Return the [X, Y] coordinate for the center point of the cell that contains the specified text.  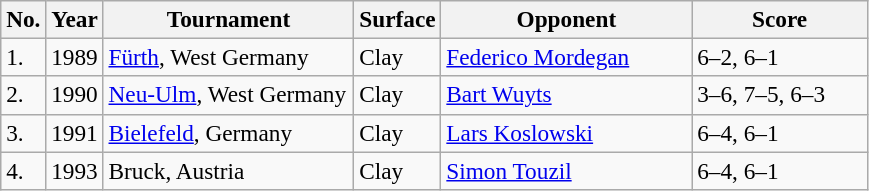
3–6, 7–5, 6–3 [780, 95]
Lars Koslowski [566, 133]
Year [74, 19]
Bielefeld, Germany [228, 133]
Tournament [228, 19]
4. [24, 170]
Neu-Ulm, West Germany [228, 95]
1990 [74, 95]
Surface [398, 19]
Score [780, 19]
Bart Wuyts [566, 95]
1. [24, 57]
Federico Mordegan [566, 57]
1991 [74, 133]
1989 [74, 57]
Fürth, West Germany [228, 57]
2. [24, 95]
6–2, 6–1 [780, 57]
No. [24, 19]
1993 [74, 170]
3. [24, 133]
Simon Touzil [566, 170]
Bruck, Austria [228, 170]
Opponent [566, 19]
